Determine the (X, Y) coordinate at the center of the cell enclosing the given text.  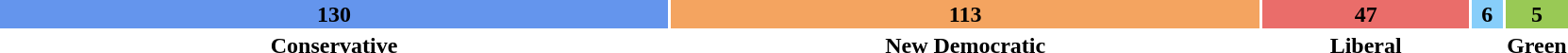
113 (965, 14)
130 (334, 14)
6 (1487, 14)
5 (1536, 14)
47 (1366, 14)
